Output the (X, Y) coordinate of the center of the cell containing the given text.  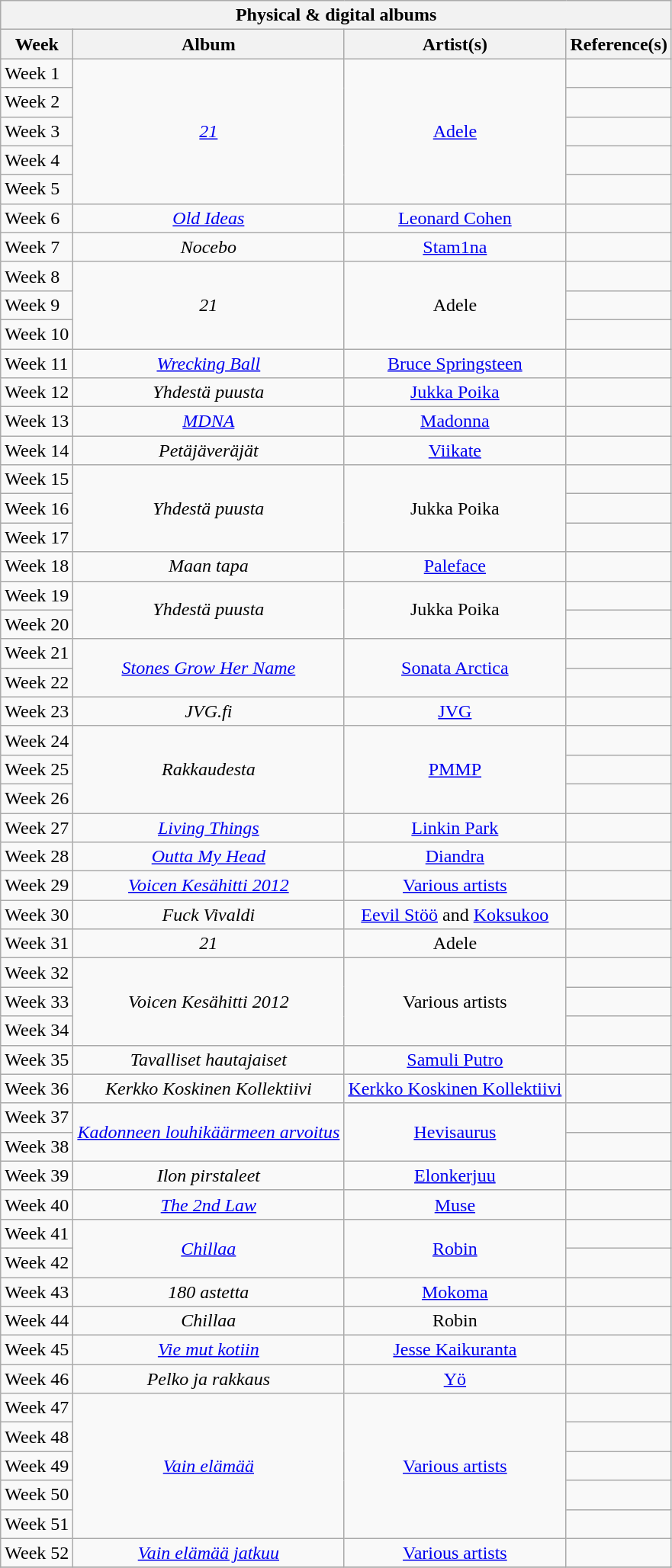
Jesse Kaikuranta (455, 1350)
Viikate (455, 451)
Week 26 (37, 798)
Petäjäveräjät (209, 451)
Week 42 (37, 1262)
Week 3 (37, 131)
Week 44 (37, 1321)
Paleface (455, 566)
Week 9 (37, 305)
Week (37, 44)
Week 28 (37, 857)
Diandra (455, 857)
Bruce Springsteen (455, 364)
Vain elämää jatkuu (209, 1553)
Ilon pirstaleet (209, 1175)
Week 5 (37, 189)
Samuli Putro (455, 1060)
Week 33 (37, 1002)
Pelko ja rakkaus (209, 1379)
Week 40 (37, 1204)
Week 52 (37, 1553)
Mokoma (455, 1292)
Week 41 (37, 1233)
Week 6 (37, 218)
Maan tapa (209, 566)
Stones Grow Her Name (209, 668)
Week 48 (37, 1437)
Week 30 (37, 915)
Living Things (209, 827)
Week 17 (37, 537)
Yö (455, 1379)
Week 47 (37, 1408)
Week 24 (37, 740)
Artist(s) (455, 44)
Week 25 (37, 769)
Week 46 (37, 1379)
PMMP (455, 769)
Reference(s) (619, 44)
Linkin Park (455, 827)
Week 31 (37, 944)
Week 27 (37, 827)
Week 22 (37, 682)
Week 19 (37, 595)
Outta My Head (209, 857)
Week 20 (37, 624)
Week 43 (37, 1292)
Week 4 (37, 160)
Week 49 (37, 1466)
Fuck Vivaldi (209, 915)
Week 18 (37, 566)
Week 38 (37, 1146)
Elonkerjuu (455, 1175)
Week 1 (37, 73)
JVG (455, 711)
Week 34 (37, 1031)
Nocebo (209, 247)
180 astetta (209, 1292)
Eevil Stöö and Koksukoo (455, 915)
Hevisaurus (455, 1132)
Week 15 (37, 479)
Week 23 (37, 711)
JVG.fi (209, 711)
Vie mut kotiin (209, 1350)
Sonata Arctica (455, 668)
MDNA (209, 422)
Week 2 (37, 102)
Tavalliset hautajaiset (209, 1060)
Week 39 (37, 1175)
The 2nd Law (209, 1204)
Album (209, 44)
Week 51 (37, 1524)
Kadonneen louhikäärmeen arvoitus (209, 1132)
Week 7 (37, 247)
Week 16 (37, 508)
Madonna (455, 422)
Wrecking Ball (209, 364)
Physical & digital albums (336, 15)
Rakkaudesta (209, 769)
Week 11 (37, 364)
Week 37 (37, 1117)
Week 13 (37, 422)
Week 14 (37, 451)
Week 10 (37, 334)
Week 12 (37, 393)
Muse (455, 1204)
Leonard Cohen (455, 218)
Week 36 (37, 1089)
Week 32 (37, 973)
Old Ideas (209, 218)
Stam1na (455, 247)
Week 21 (37, 653)
Week 29 (37, 886)
Week 45 (37, 1350)
Vain elämää (209, 1466)
Week 35 (37, 1060)
Week 50 (37, 1495)
Week 8 (37, 276)
